Extract the (x, y) coordinate from the center of the cell holding the provided text.  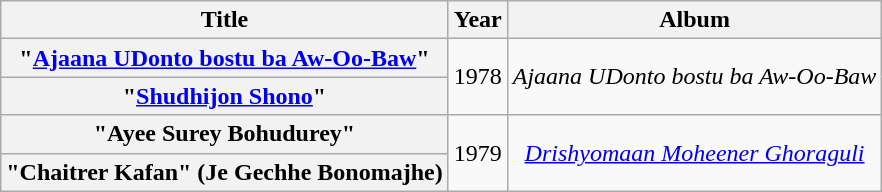
Drishyomaan Moheener Ghoraguli (694, 153)
Ajaana UDonto bostu ba Aw-Oo-Baw (694, 77)
"Ajaana UDonto bostu ba Aw-Oo-Baw" (224, 58)
Album (694, 20)
1979 (478, 153)
"Ayee Surey Bohudurey" (224, 134)
"Chaitrer Kafan" (Je Gechhe Bonomajhe) (224, 172)
Title (224, 20)
"Shudhijon Shono" (224, 96)
1978 (478, 77)
Year (478, 20)
